Return the [x, y] coordinate for the center point of the cell that contains the specified text.  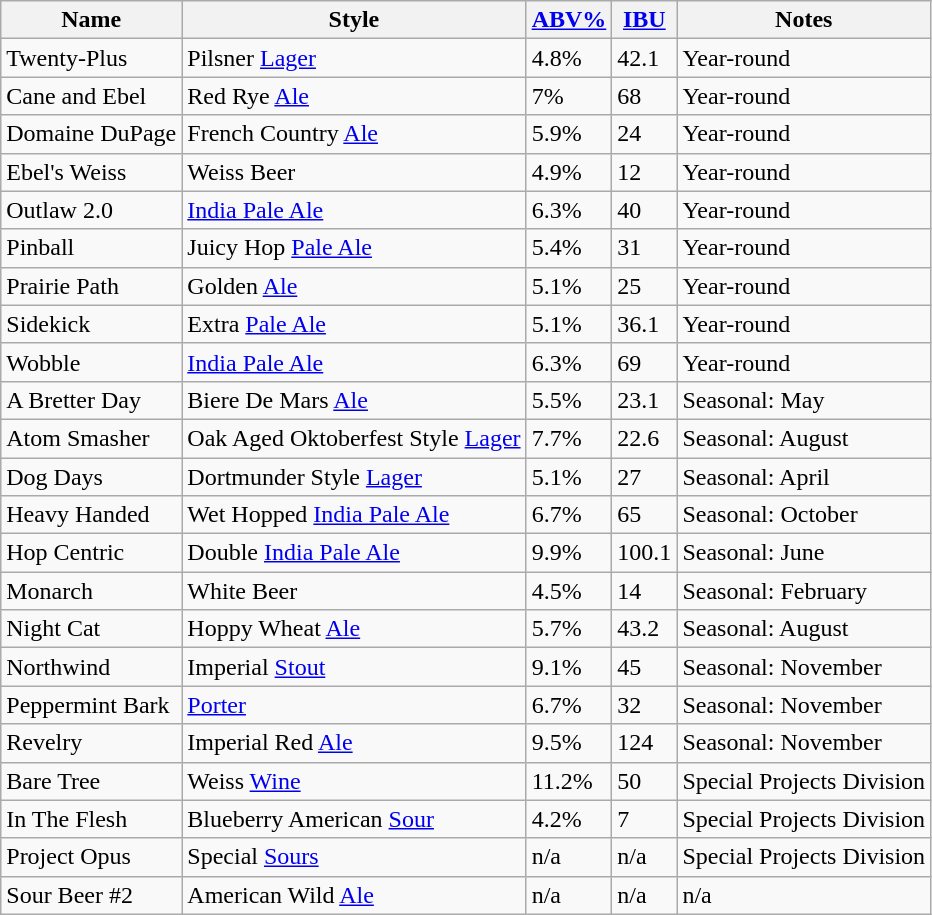
Seasonal: February [804, 591]
Outlaw 2.0 [92, 210]
27 [644, 477]
40 [644, 210]
Seasonal: May [804, 400]
Oak Aged Oktoberfest Style Lager [354, 438]
Domaine DuPage [92, 134]
12 [644, 172]
Biere De Mars Ale [354, 400]
31 [644, 248]
Imperial Red Ale [354, 743]
French Country Ale [354, 134]
9.9% [569, 553]
Name [92, 20]
4.8% [569, 58]
Pilsner Lager [354, 58]
24 [644, 134]
23.1 [644, 400]
9.1% [569, 667]
32 [644, 705]
42.1 [644, 58]
Seasonal: October [804, 515]
Monarch [92, 591]
Weiss Wine [354, 781]
69 [644, 362]
100.1 [644, 553]
Project Opus [92, 857]
Cane and Ebel [92, 96]
Style [354, 20]
43.2 [644, 629]
Wet Hopped India Pale Ale [354, 515]
22.6 [644, 438]
Sour Beer #2 [92, 895]
Bare Tree [92, 781]
Dortmunder Style Lager [354, 477]
14 [644, 591]
Special Sours [354, 857]
4.2% [569, 819]
Northwind [92, 667]
Seasonal: April [804, 477]
68 [644, 96]
Notes [804, 20]
Pinball [92, 248]
5.9% [569, 134]
Golden Ale [354, 286]
Twenty-Plus [92, 58]
50 [644, 781]
Revelry [92, 743]
Wobble [92, 362]
7.7% [569, 438]
7 [644, 819]
45 [644, 667]
Blueberry American Sour [354, 819]
Seasonal: June [804, 553]
Sidekick [92, 324]
Weiss Beer [354, 172]
Heavy Handed [92, 515]
7% [569, 96]
Ebel's Weiss [92, 172]
Dog Days [92, 477]
Prairie Path [92, 286]
Night Cat [92, 629]
65 [644, 515]
4.5% [569, 591]
5.7% [569, 629]
ABV% [569, 20]
124 [644, 743]
Atom Smasher [92, 438]
11.2% [569, 781]
A Bretter Day [92, 400]
Extra Pale Ale [354, 324]
Porter [354, 705]
5.4% [569, 248]
Imperial Stout [354, 667]
36.1 [644, 324]
Hoppy Wheat Ale [354, 629]
4.9% [569, 172]
Double India Pale Ale [354, 553]
9.5% [569, 743]
25 [644, 286]
Peppermint Bark [92, 705]
IBU [644, 20]
White Beer [354, 591]
Juicy Hop Pale Ale [354, 248]
5.5% [569, 400]
American Wild Ale [354, 895]
In The Flesh [92, 819]
Hop Centric [92, 553]
Red Rye Ale [354, 96]
